Return [X, Y] of the center of cell containing provided text 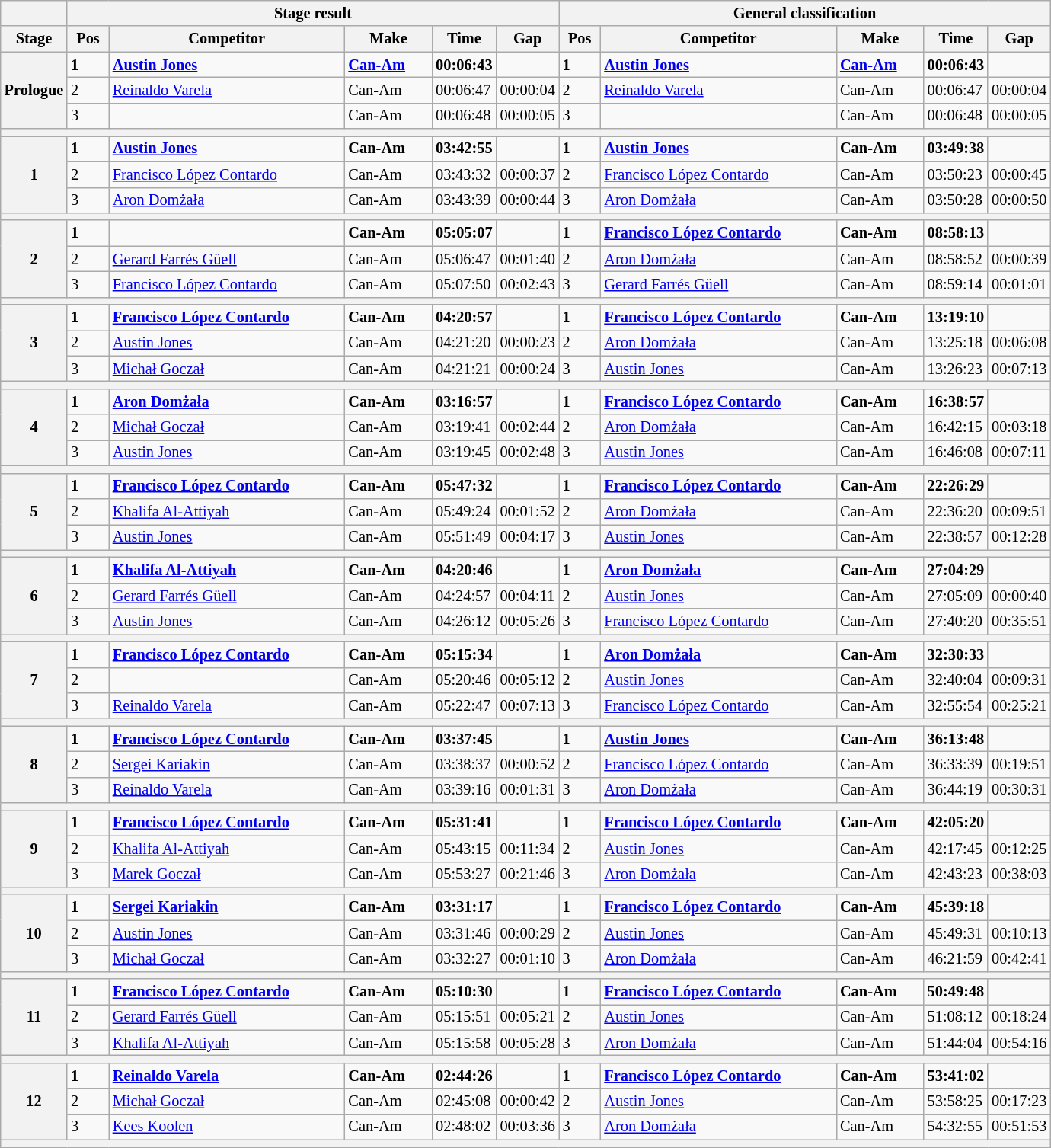
22:26:29 [956, 486]
04:20:46 [464, 570]
05:31:41 [464, 823]
00:07:11 [1019, 452]
05:10:30 [464, 992]
5 [34, 512]
04:21:20 [464, 343]
32:30:33 [956, 654]
03:39:16 [464, 790]
27:04:29 [956, 570]
04:24:57 [464, 596]
11 [34, 1018]
45:39:18 [956, 907]
03:19:45 [464, 452]
42:43:23 [956, 875]
51:44:04 [956, 1043]
00:10:13 [1019, 933]
00:03:18 [1019, 427]
00:05:21 [528, 1017]
05:43:15 [464, 849]
10 [34, 932]
03:37:45 [464, 739]
08:59:14 [956, 284]
00:04:17 [528, 537]
05:15:34 [464, 654]
00:00:37 [528, 174]
Kees Koolen [227, 1127]
03:42:55 [464, 149]
00:19:51 [1019, 764]
03:38:37 [464, 764]
27:05:09 [956, 596]
16:38:57 [956, 401]
00:02:44 [528, 427]
27:40:20 [956, 622]
00:01:40 [528, 259]
00:00:42 [528, 1102]
04:20:57 [464, 318]
53:41:02 [956, 1076]
4 [34, 427]
00:05:28 [528, 1043]
54:32:55 [956, 1127]
00:54:16 [1019, 1043]
00:17:23 [1019, 1102]
05:51:49 [464, 537]
00:01:01 [1019, 284]
00:03:36 [528, 1127]
Stage [34, 39]
05:20:46 [464, 680]
12 [34, 1102]
00:01:31 [528, 790]
05:06:47 [464, 259]
03:16:57 [464, 401]
02:44:26 [464, 1076]
51:08:12 [956, 1017]
50:49:48 [956, 992]
03:49:38 [956, 149]
00:35:51 [1019, 622]
00:04:11 [528, 596]
03:19:41 [464, 427]
02:45:08 [464, 1102]
05:07:50 [464, 284]
00:05:12 [528, 680]
00:12:28 [1019, 537]
00:05:26 [528, 622]
6 [34, 596]
32:40:04 [956, 680]
05:49:24 [464, 511]
03:50:28 [956, 200]
00:00:23 [528, 343]
05:22:47 [464, 705]
42:05:20 [956, 823]
05:53:27 [464, 875]
03:31:46 [464, 933]
00:09:51 [1019, 511]
22:38:57 [956, 537]
00:51:53 [1019, 1127]
03:50:23 [956, 174]
36:13:48 [956, 739]
00:21:46 [528, 875]
45:49:31 [956, 933]
Marek Goczał [227, 875]
00:38:03 [1019, 875]
04:21:21 [464, 369]
13:25:18 [956, 343]
13:19:10 [956, 318]
00:02:48 [528, 452]
05:15:58 [464, 1043]
36:33:39 [956, 764]
00:30:31 [1019, 790]
13:26:23 [956, 369]
22:36:20 [956, 511]
00:25:21 [1019, 705]
00:00:24 [528, 369]
00:00:52 [528, 764]
03:43:32 [464, 174]
03:43:39 [464, 200]
8 [34, 765]
08:58:13 [956, 233]
9 [34, 849]
00:06:08 [1019, 343]
46:21:59 [956, 958]
00:00:39 [1019, 259]
32:55:54 [956, 705]
00:09:31 [1019, 680]
05:05:07 [464, 233]
General classification [805, 13]
00:00:29 [528, 933]
7 [34, 680]
16:46:08 [956, 452]
00:00:45 [1019, 174]
53:58:25 [956, 1102]
00:00:44 [528, 200]
03:32:27 [464, 958]
03:31:17 [464, 907]
08:58:52 [956, 259]
02:48:02 [464, 1127]
Stage result [313, 13]
00:00:50 [1019, 200]
00:12:25 [1019, 849]
00:00:40 [1019, 596]
00:11:34 [528, 849]
42:17:45 [956, 849]
00:18:24 [1019, 1017]
00:02:43 [528, 284]
16:42:15 [956, 427]
36:44:19 [956, 790]
05:47:32 [464, 486]
00:42:41 [1019, 958]
00:01:52 [528, 511]
Prologue [34, 90]
00:01:10 [528, 958]
04:26:12 [464, 622]
05:15:51 [464, 1017]
